Determine the (x, y) coordinate at the center of the cell enclosing the given text.  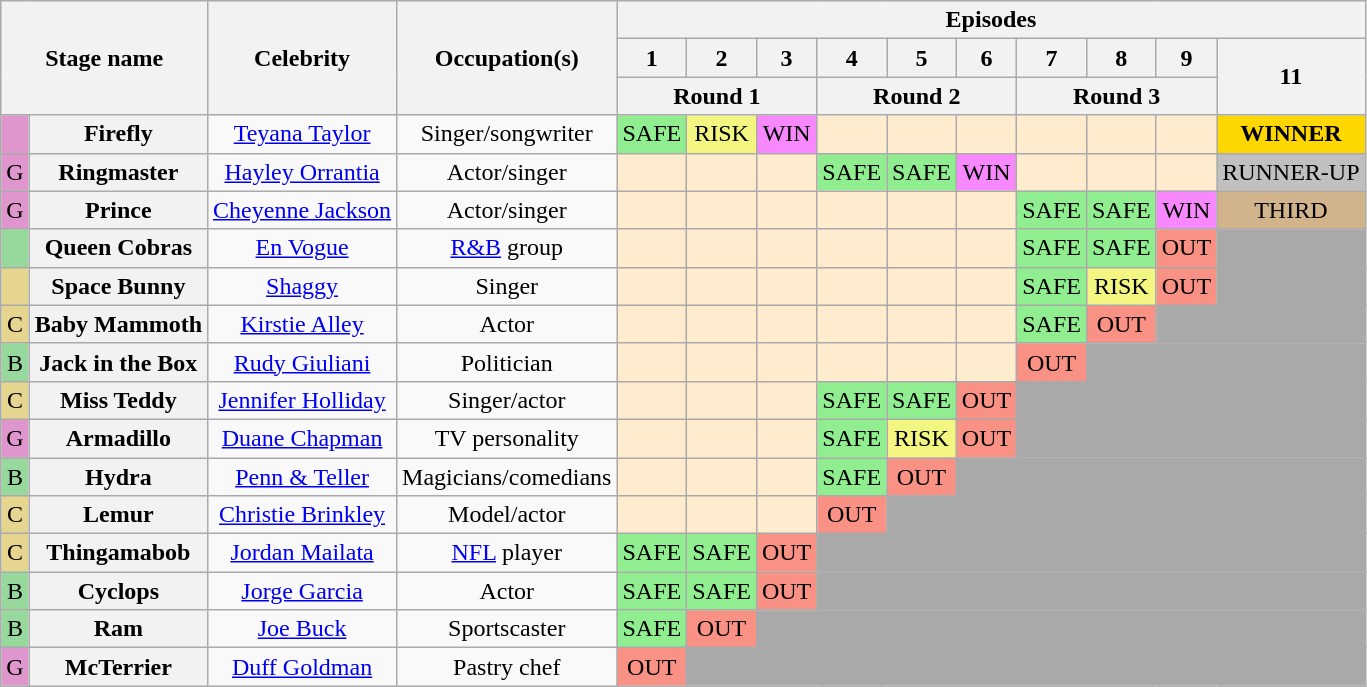
THIRD (1291, 210)
Pastry chef (507, 667)
NFL player (507, 553)
Stage name (104, 58)
Politician (507, 362)
1 (652, 58)
Round 2 (917, 96)
Christie Brinkley (302, 515)
Lemur (118, 515)
4 (852, 58)
Duff Goldman (302, 667)
Model/actor (507, 515)
Cyclops (118, 591)
Singer (507, 286)
2 (722, 58)
Round 3 (1117, 96)
Duane Chapman (302, 438)
Singer/actor (507, 400)
TV personality (507, 438)
Singer/songwriter (507, 134)
9 (1186, 58)
Hayley Orrantia (302, 172)
Round 1 (717, 96)
Jennifer Holliday (302, 400)
R&B group (507, 248)
Occupation(s) (507, 58)
3 (786, 58)
McTerrier (118, 667)
Kirstie Alley (302, 324)
Joe Buck (302, 629)
7 (1052, 58)
Rudy Giuliani (302, 362)
Hydra (118, 477)
Prince (118, 210)
Firefly (118, 134)
Sportscaster (507, 629)
Baby Mammoth (118, 324)
8 (1121, 58)
Cheyenne Jackson (302, 210)
Teyana Taylor (302, 134)
Jorge Garcia (302, 591)
Ram (118, 629)
Ringmaster (118, 172)
Celebrity (302, 58)
Miss Teddy (118, 400)
Penn & Teller (302, 477)
Thingamabob (118, 553)
Space Bunny (118, 286)
Episodes (991, 20)
Queen Cobras (118, 248)
Magicians/comedians (507, 477)
En Vogue (302, 248)
11 (1291, 77)
5 (922, 58)
Jordan Mailata (302, 553)
Armadillo (118, 438)
Jack in the Box (118, 362)
6 (986, 58)
Shaggy (302, 286)
RUNNER-UP (1291, 172)
WINNER (1291, 134)
